Provide the [x, y] coordinate of the cell's center where the given text is located.  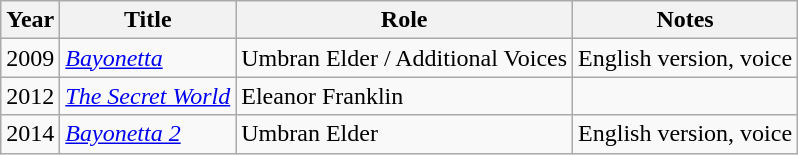
Role [404, 20]
Eleanor Franklin [404, 96]
2014 [30, 134]
Bayonetta [148, 58]
Umbran Elder [404, 134]
Title [148, 20]
2009 [30, 58]
Umbran Elder / Additional Voices [404, 58]
Bayonetta 2 [148, 134]
Year [30, 20]
Notes [686, 20]
The Secret World [148, 96]
2012 [30, 96]
